Return the (X, Y) coordinate for the center point of the cell that contains the specified text.  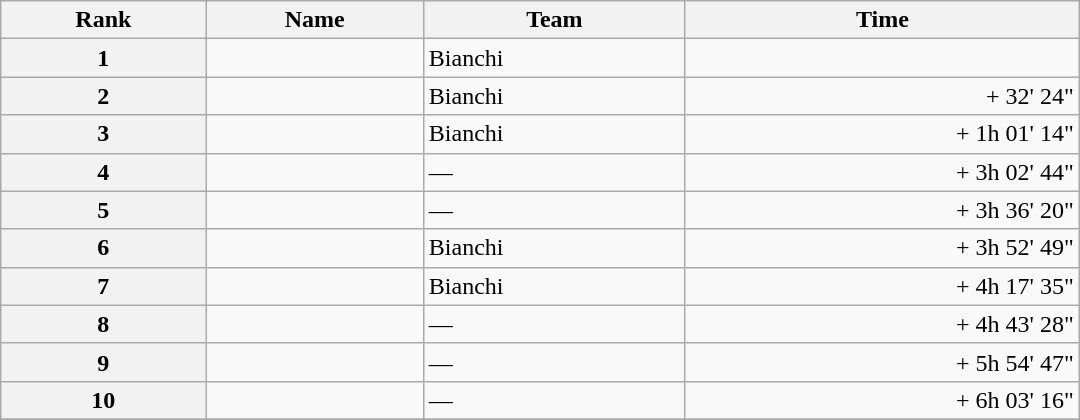
+ 6h 03' 16" (882, 400)
+ 3h 52' 49" (882, 248)
+ 3h 02' 44" (882, 172)
7 (104, 286)
+ 32' 24" (882, 96)
+ 3h 36' 20" (882, 210)
1 (104, 58)
2 (104, 96)
3 (104, 134)
Name (314, 20)
4 (104, 172)
Rank (104, 20)
6 (104, 248)
8 (104, 324)
9 (104, 362)
10 (104, 400)
+ 4h 43' 28" (882, 324)
5 (104, 210)
Time (882, 20)
Team (554, 20)
+ 4h 17' 35" (882, 286)
+ 5h 54' 47" (882, 362)
+ 1h 01' 14" (882, 134)
